Extract the [x, y] coordinate from the center of the cell holding the provided text.  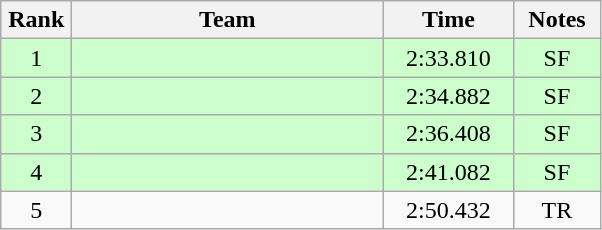
TR [557, 210]
Notes [557, 20]
2:33.810 [448, 58]
2:41.082 [448, 172]
4 [36, 172]
Team [228, 20]
2:36.408 [448, 134]
2 [36, 96]
1 [36, 58]
Rank [36, 20]
3 [36, 134]
Time [448, 20]
5 [36, 210]
2:34.882 [448, 96]
2:50.432 [448, 210]
